Output the [X, Y] coordinate of the center of the cell containing the given text.  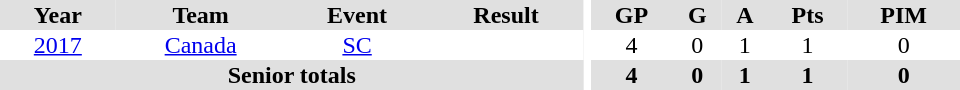
Senior totals [292, 75]
Pts [808, 15]
G [698, 15]
GP [631, 15]
Year [58, 15]
Team [201, 15]
Result [506, 15]
Canada [201, 45]
2017 [58, 45]
SC [358, 45]
PIM [904, 15]
Event [358, 15]
A [745, 15]
